Scan for the cell matching the given text and deliver its [X, Y] coordinate at center. 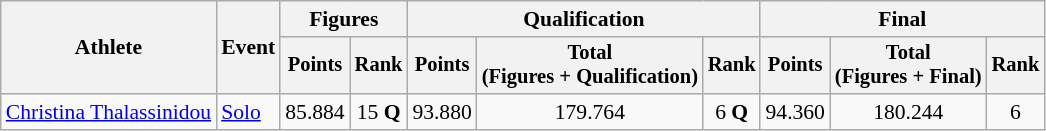
Solo [248, 112]
6 Q [732, 112]
Athlete [108, 48]
Total(Figures + Final) [908, 66]
6 [1016, 112]
Total(Figures + Qualification) [590, 66]
Christina Thalassinidou [108, 112]
85.884 [314, 112]
Final [902, 19]
93.880 [442, 112]
Figures [344, 19]
180.244 [908, 112]
Qualification [584, 19]
15 Q [379, 112]
179.764 [590, 112]
Event [248, 48]
94.360 [794, 112]
